Return the [x, y] coordinate for the center point of the cell that contains the specified text.  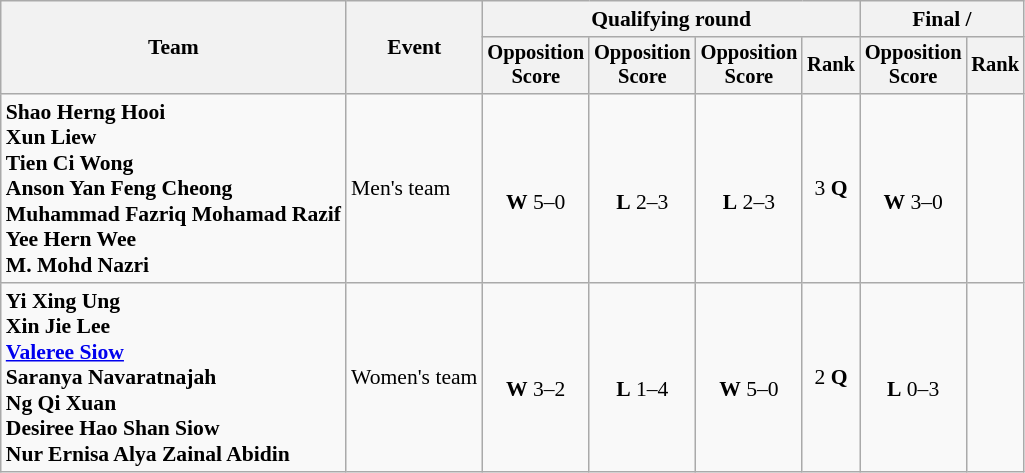
Yi Xing UngXin Jie LeeValeree SiowSaranya NavaratnajahNg Qi XuanDesiree Hao Shan SiowNur Ernisa Alya Zainal Abidin [174, 378]
W 3–0 [914, 188]
2 Q [831, 378]
Event [414, 48]
Shao Herng HooiXun LiewTien Ci WongAnson Yan Feng CheongMuhammad Fazriq Mohamad RazifYee Hern WeeM. Mohd Nazri [174, 188]
Qualifying round [670, 19]
3 Q [831, 188]
L 1–4 [642, 378]
Team [174, 48]
Women's team [414, 378]
W 3–2 [536, 378]
Men's team [414, 188]
Final / [942, 19]
L 0–3 [914, 378]
